Return the [X, Y] coordinate for the center point of the cell that contains the specified text.  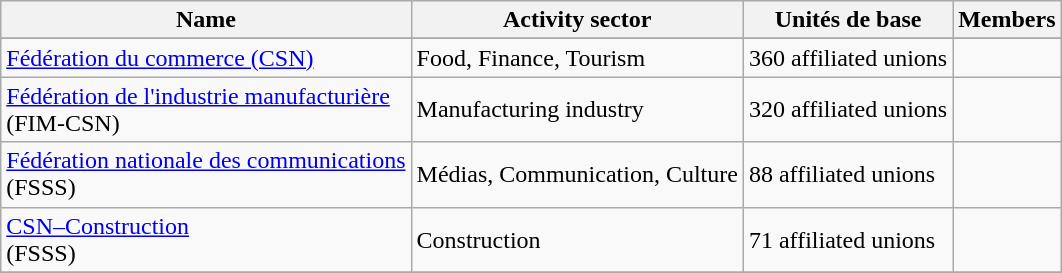
Manufacturing industry [577, 110]
Activity sector [577, 20]
88 affiliated unions [848, 174]
Fédération du commerce (CSN) [206, 58]
360 affiliated unions [848, 58]
Construction [577, 240]
Unités de base [848, 20]
Food, Finance, Tourism [577, 58]
Fédération nationale des communications(FSSS) [206, 174]
Fédération de l'industrie manufacturière(FIM-CSN) [206, 110]
Médias, Communication, Culture [577, 174]
CSN–Construction(FSSS) [206, 240]
Members [1007, 20]
71 affiliated unions [848, 240]
320 affiliated unions [848, 110]
Name [206, 20]
